Output the [x, y] coordinate of the center of the cell containing the given text.  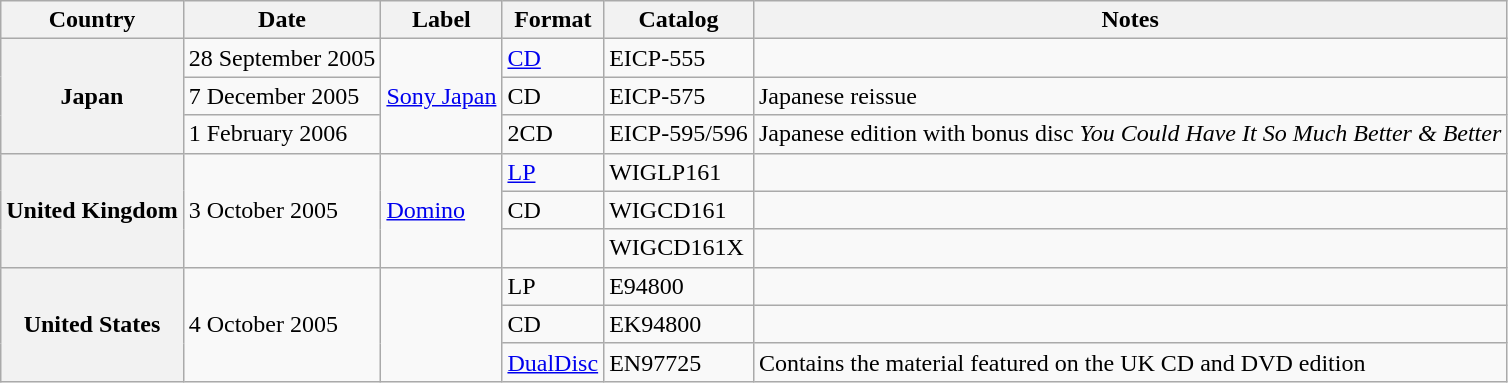
DualDisc [553, 362]
Format [553, 20]
WIGCD161X [679, 248]
EICP-575 [679, 96]
E94800 [679, 286]
Date [282, 20]
4 October 2005 [282, 324]
United States [92, 324]
Notes [1130, 20]
28 September 2005 [282, 58]
2CD [553, 134]
7 December 2005 [282, 96]
Contains the material featured on the UK CD and DVD edition [1130, 362]
EK94800 [679, 324]
United Kingdom [92, 210]
EN97725 [679, 362]
Catalog [679, 20]
Label [442, 20]
EICP-555 [679, 58]
EICP-595/596 [679, 134]
Country [92, 20]
WIGCD161 [679, 210]
Japan [92, 96]
Sony Japan [442, 96]
WIGLP161 [679, 172]
Japanese reissue [1130, 96]
Japanese edition with bonus disc You Could Have It So Much Better & Better [1130, 134]
1 February 2006 [282, 134]
Domino [442, 210]
3 October 2005 [282, 210]
